Detect which cell encompasses the target text, then output its [X, Y] center coordinate. 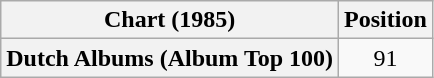
Dutch Albums (Album Top 100) [170, 58]
91 [386, 58]
Chart (1985) [170, 20]
Position [386, 20]
